Output the (X, Y) coordinate of the center of the cell containing the given text.  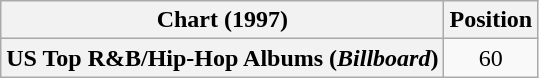
US Top R&B/Hip-Hop Albums (Billboard) (222, 58)
60 (491, 58)
Chart (1997) (222, 20)
Position (491, 20)
